Extract the (X, Y) coordinate from the center of the cell holding the provided text.  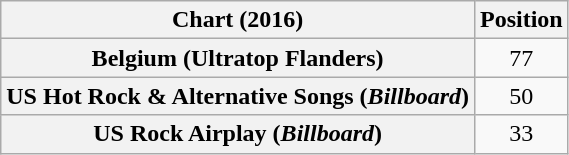
Position (521, 20)
33 (521, 134)
77 (521, 58)
US Rock Airplay (Billboard) (238, 134)
Belgium (Ultratop Flanders) (238, 58)
50 (521, 96)
Chart (2016) (238, 20)
US Hot Rock & Alternative Songs (Billboard) (238, 96)
